For the text-containing cell, return its midpoint in [X, Y] coordinate format. 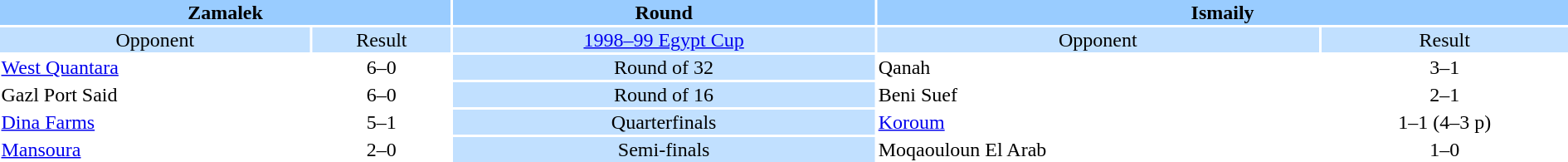
2–0 [382, 150]
Qanah [1098, 67]
West Quantara [155, 67]
Gazl Port Said [155, 95]
Quarterfinals [664, 122]
Round of 32 [664, 67]
Zamalek [226, 12]
1–0 [1444, 150]
5–1 [382, 122]
1998–99 Egypt Cup [664, 40]
Dina Farms [155, 122]
1–1 (4–3 p) [1444, 122]
Round [664, 12]
Semi-finals [664, 150]
Koroum [1098, 122]
Moqaouloun El Arab [1098, 150]
Ismaily [1223, 12]
3–1 [1444, 67]
Beni Suef [1098, 95]
Mansoura [155, 150]
Round of 16 [664, 95]
2–1 [1444, 95]
